Scan for the cell matching the given text and deliver its (x, y) coordinate at center. 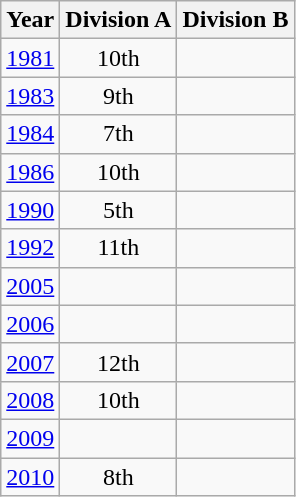
11th (118, 248)
2010 (30, 477)
Year (30, 20)
1992 (30, 248)
1990 (30, 210)
8th (118, 477)
2009 (30, 438)
9th (118, 96)
1983 (30, 96)
5th (118, 210)
2008 (30, 400)
Division A (118, 20)
1986 (30, 172)
12th (118, 362)
2005 (30, 286)
Division B (236, 20)
2007 (30, 362)
7th (118, 134)
1984 (30, 134)
2006 (30, 324)
1981 (30, 58)
